Search for the cell housing the specified text and yield its [x, y] center coordinate. 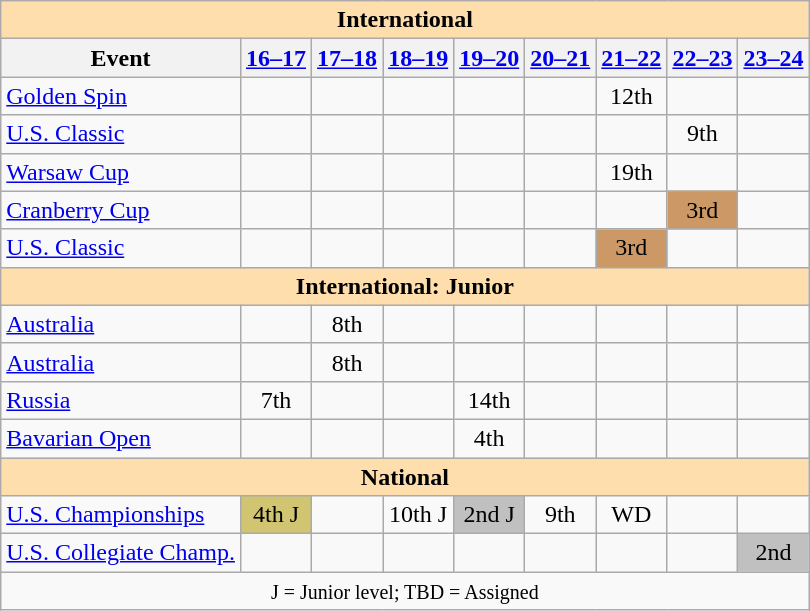
20–21 [560, 58]
7th [276, 400]
Golden Spin [121, 96]
U.S. Collegiate Champ. [121, 553]
18–19 [418, 58]
16–17 [276, 58]
23–24 [774, 58]
Event [121, 58]
Russia [121, 400]
WD [632, 515]
4th J [276, 515]
U.S. Championships [121, 515]
International: Junior [405, 286]
21–22 [632, 58]
J = Junior level; TBD = Assigned [405, 591]
International [405, 20]
Bavarian Open [121, 438]
4th [490, 438]
12th [632, 96]
22–23 [702, 58]
National [405, 477]
10th J [418, 515]
Warsaw Cup [121, 172]
17–18 [348, 58]
Cranberry Cup [121, 210]
2nd J [490, 515]
2nd [774, 553]
19–20 [490, 58]
14th [490, 400]
19th [632, 172]
